For the text-containing cell, return its midpoint in (X, Y) coordinate format. 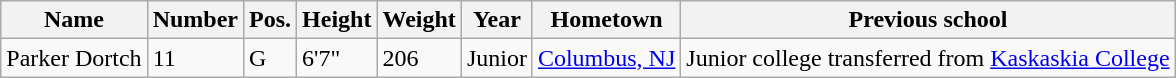
Junior college transferred from Kaskaskia College (928, 58)
Parker Dortch (74, 58)
Junior (496, 58)
206 (419, 58)
Pos. (270, 20)
Weight (419, 20)
Height (337, 20)
Year (496, 20)
11 (195, 58)
6'7" (337, 58)
Hometown (606, 20)
Name (74, 20)
Number (195, 20)
G (270, 58)
Columbus, NJ (606, 58)
Previous school (928, 20)
